For the text-containing cell, return its midpoint in (X, Y) coordinate format. 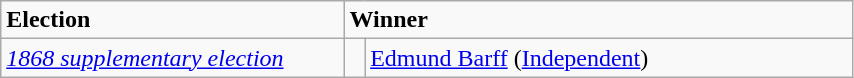
Election (172, 20)
Winner (598, 20)
Edmund Barff (Independent) (609, 58)
1868 supplementary election (172, 58)
